Pinpoint the cell where the given text exists, returning its [x, y] midpoint coordinate. 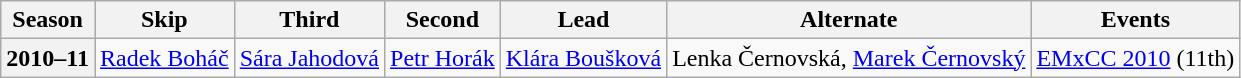
Lead [583, 20]
Events [1136, 20]
Sára Jahodová [309, 58]
Alternate [849, 20]
Third [309, 20]
EMxCC 2010 (11th) [1136, 58]
Second [443, 20]
Radek Boháč [164, 58]
Petr Horák [443, 58]
Klára Boušková [583, 58]
Lenka Černovská, Marek Černovský [849, 58]
2010–11 [48, 58]
Skip [164, 20]
Season [48, 20]
